Capture the cell that displays the provided text and extract its (x, y) central coordinate. 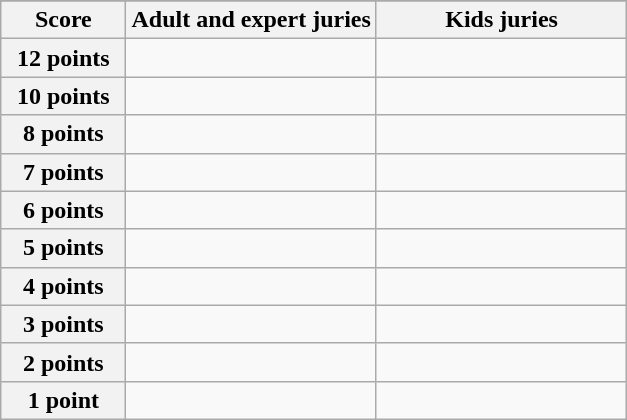
2 points (64, 362)
10 points (64, 96)
12 points (64, 58)
3 points (64, 324)
Adult and expert juries (251, 20)
7 points (64, 172)
Kids juries (501, 20)
1 point (64, 400)
4 points (64, 286)
Score (64, 20)
5 points (64, 248)
6 points (64, 210)
8 points (64, 134)
